Capture the cell that displays the provided text and extract its (X, Y) central coordinate. 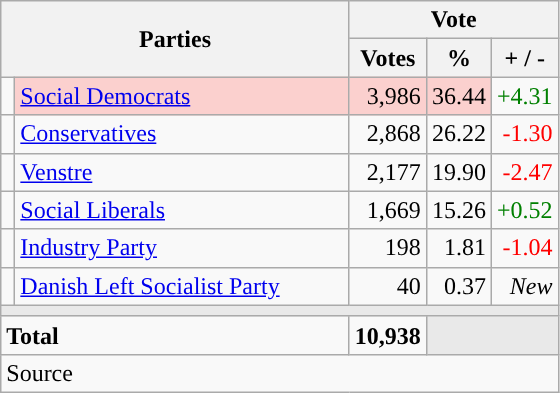
2,177 (388, 172)
New (524, 286)
Industry Party (182, 248)
Conservatives (182, 134)
-2.47 (524, 172)
-1.30 (524, 134)
Vote (454, 20)
2,868 (388, 134)
15.26 (458, 210)
1,669 (388, 210)
Social Liberals (182, 210)
+4.31 (524, 96)
198 (388, 248)
Social Democrats (182, 96)
0.37 (458, 286)
36.44 (458, 96)
Danish Left Socialist Party (182, 286)
10,938 (388, 335)
Total (176, 335)
+ / - (524, 58)
3,986 (388, 96)
Source (280, 373)
% (458, 58)
Votes (388, 58)
19.90 (458, 172)
Venstre (182, 172)
-1.04 (524, 248)
1.81 (458, 248)
40 (388, 286)
Parties (176, 39)
+0.52 (524, 210)
26.22 (458, 134)
